Output the (x, y) coordinate of the center of the cell containing the given text.  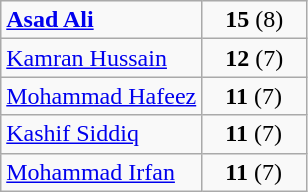
15 (8) (254, 20)
Mohammad Irfan (102, 172)
Kamran Hussain (102, 58)
Kashif Siddiq (102, 134)
Asad Ali (102, 20)
12 (7) (254, 58)
Mohammad Hafeez (102, 96)
